Provide the (X, Y) coordinate of the cell's center where the given text is located.  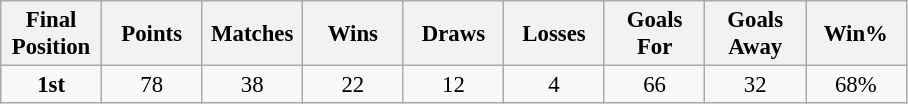
78 (152, 85)
66 (654, 85)
Points (152, 34)
1st (52, 85)
4 (554, 85)
38 (252, 85)
Goals For (654, 34)
Matches (252, 34)
Win% (856, 34)
Draws (454, 34)
68% (856, 85)
12 (454, 85)
Final Position (52, 34)
32 (756, 85)
Wins (354, 34)
22 (354, 85)
Goals Away (756, 34)
Losses (554, 34)
